Scan for the cell matching the given text and deliver its [X, Y] coordinate at center. 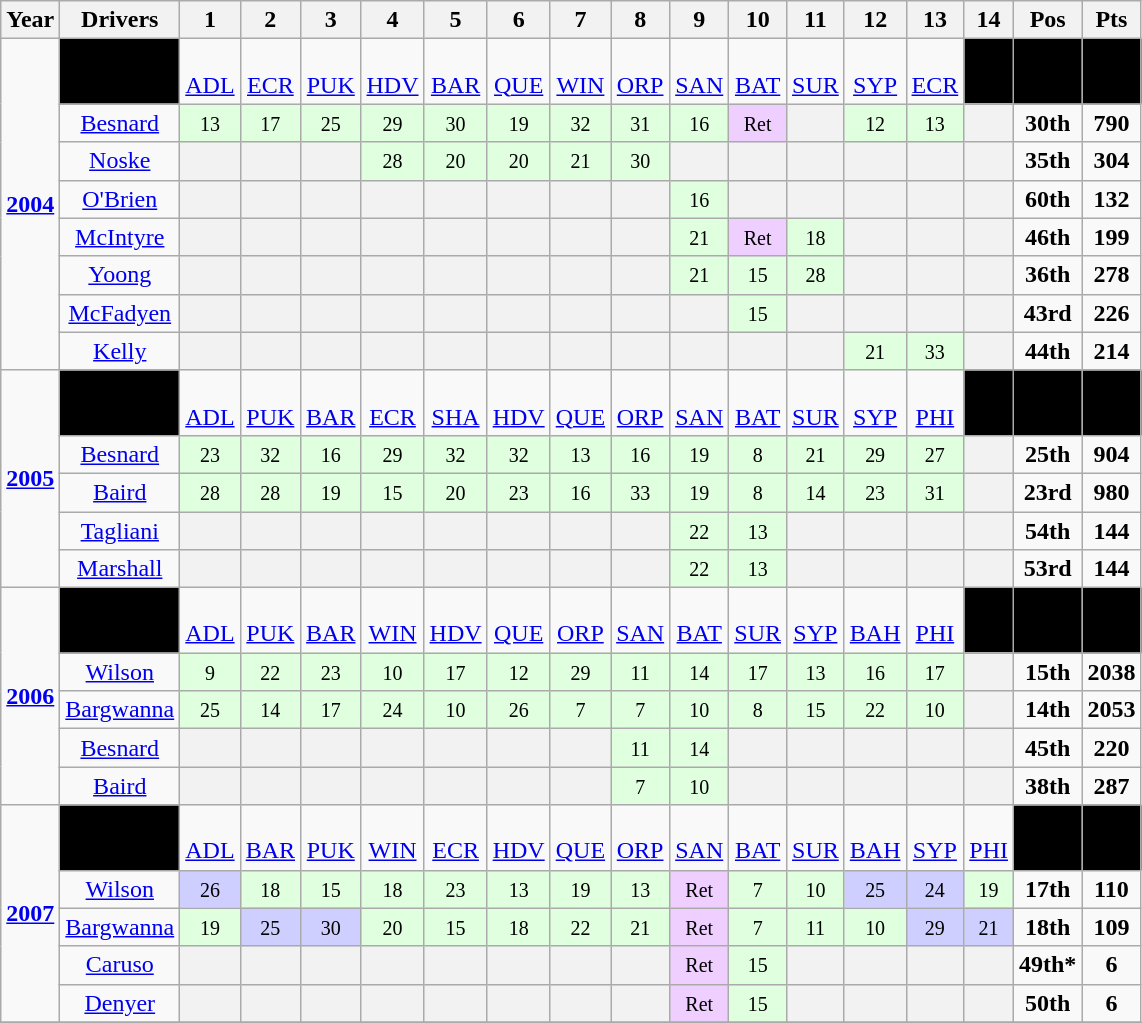
18th [1047, 927]
30th [1047, 123]
49th* [1047, 965]
50th [1047, 1003]
53rd [1047, 569]
Pos [1047, 20]
25th [1047, 454]
Pts [1112, 20]
Kelly [120, 351]
McIntyre [120, 237]
44th [1047, 351]
790 [1112, 123]
14th [1047, 710]
McFadyen [120, 313]
23rd [1047, 492]
Denyer [120, 1003]
2007 [30, 914]
Yoong [120, 275]
2038 [1112, 672]
904 [1112, 454]
2053 [1112, 710]
17th [1047, 889]
Tagliani [120, 531]
2004 [30, 205]
220 [1112, 748]
199 [1112, 237]
5 [456, 20]
980 [1112, 492]
132 [1112, 199]
109 [1112, 927]
15th [1047, 672]
4 [392, 20]
3 [331, 20]
110 [1112, 889]
226 [1112, 313]
Year [30, 20]
43rd [1047, 313]
287 [1112, 786]
Noske [120, 161]
O'Brien [120, 199]
27 [935, 454]
SHA [456, 402]
214 [1112, 351]
46th [1047, 237]
Drivers [120, 20]
2 [270, 20]
54th [1047, 531]
Marshall [120, 569]
2005 [30, 478]
35th [1047, 161]
Caruso [120, 965]
36th [1047, 275]
278 [1112, 275]
2006 [30, 696]
45th [1047, 748]
1 [210, 20]
304 [1112, 161]
60th [1047, 199]
38th [1047, 786]
